Extract the [X, Y] coordinate from the center of the cell holding the provided text.  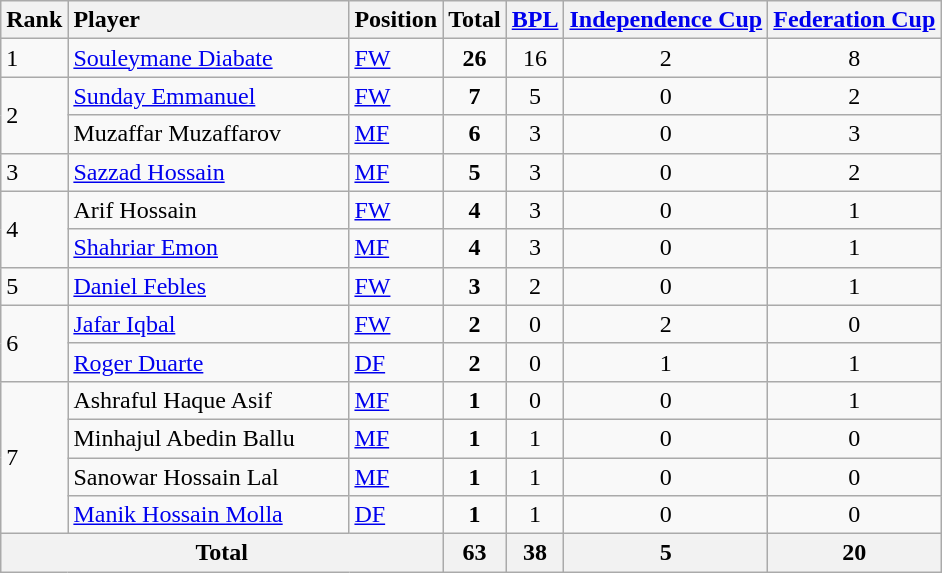
38 [535, 553]
Sunday Emmanuel [208, 96]
Independence Cup [666, 20]
Position [396, 20]
Ashraful Haque Asif [208, 400]
Player [208, 20]
26 [475, 58]
Minhajul Abedin Ballu [208, 438]
Muzaffar Muzaffarov [208, 134]
Federation Cup [854, 20]
20 [854, 553]
Manik Hossain Molla [208, 515]
16 [535, 58]
Jafar Iqbal [208, 324]
Arif Hossain [208, 210]
63 [475, 553]
BPL [535, 20]
Sazzad Hossain [208, 172]
Roger Duarte [208, 362]
Rank [34, 20]
Shahriar Emon [208, 248]
Souleymane Diabate [208, 58]
Daniel Febles [208, 286]
8 [854, 58]
Sanowar Hossain Lal [208, 477]
